Provide the (x, y) coordinate of the cell's center where the given text is located.  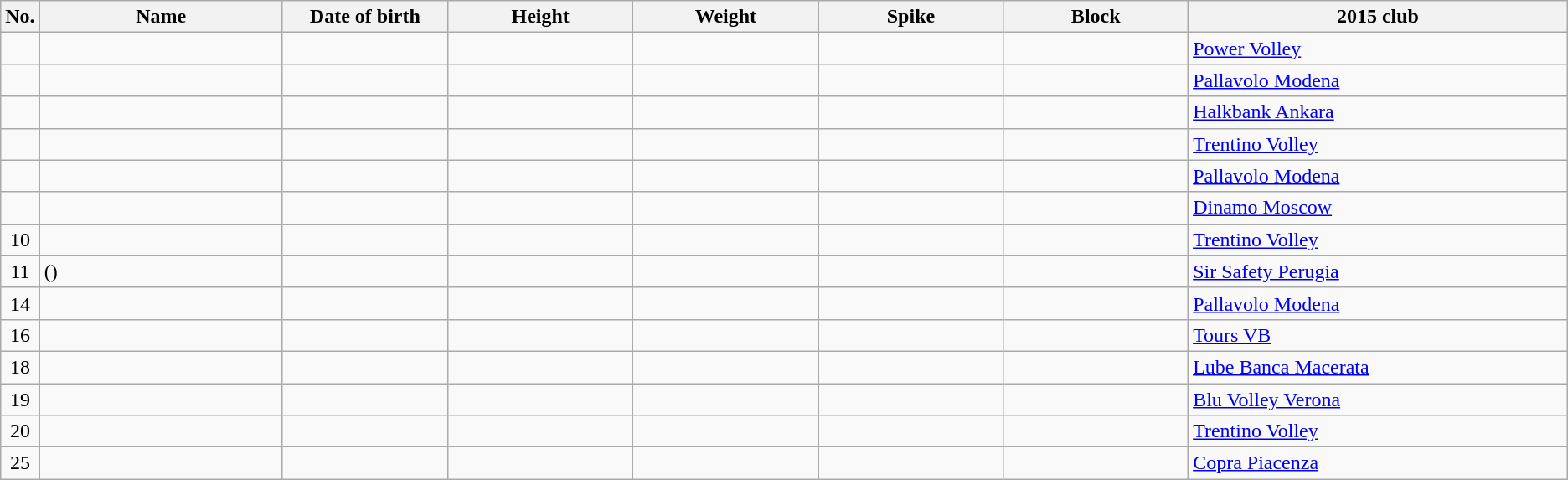
Dinamo Moscow (1379, 208)
25 (20, 463)
Lube Banca Macerata (1379, 367)
Weight (725, 17)
Block (1096, 17)
Date of birth (365, 17)
Sir Safety Perugia (1379, 271)
Height (541, 17)
Spike (911, 17)
18 (20, 367)
Tours VB (1379, 335)
No. (20, 17)
2015 club (1379, 17)
Copra Piacenza (1379, 463)
11 (20, 271)
Power Volley (1379, 49)
20 (20, 431)
14 (20, 303)
Blu Volley Verona (1379, 400)
10 (20, 240)
() (161, 271)
Name (161, 17)
16 (20, 335)
19 (20, 400)
Halkbank Ankara (1379, 112)
